For the text-containing cell, return its midpoint in (x, y) coordinate format. 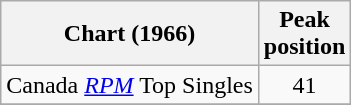
41 (304, 85)
Peakposition (304, 34)
Chart (1966) (130, 34)
Canada RPM Top Singles (130, 85)
